Extract the [X, Y] coordinate from the center of the cell holding the provided text.  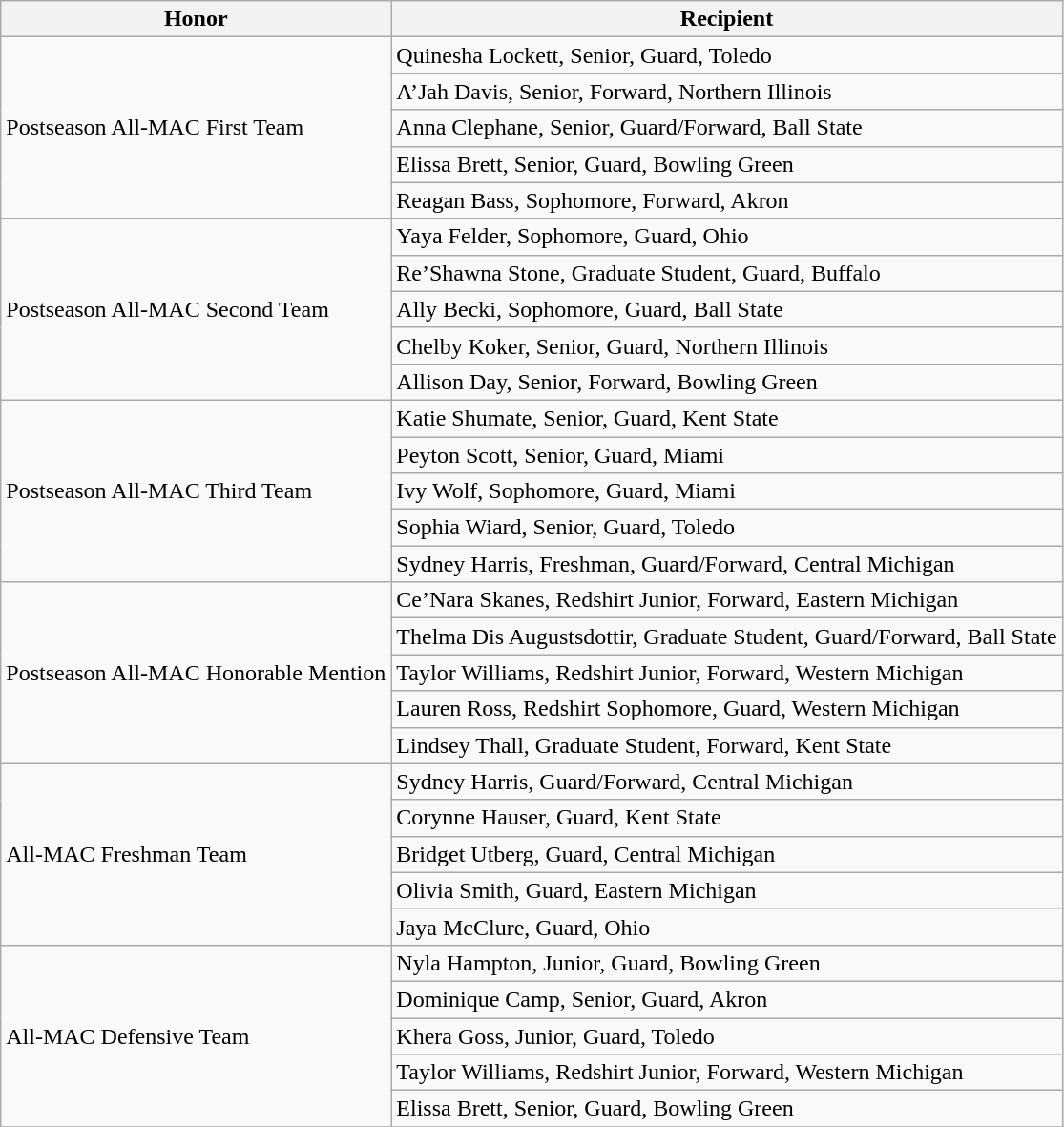
Lindsey Thall, Graduate Student, Forward, Kent State [727, 745]
Ivy Wolf, Sophomore, Guard, Miami [727, 491]
Khera Goss, Junior, Guard, Toledo [727, 1035]
Honor [197, 19]
All-MAC Defensive Team [197, 1035]
Quinesha Lockett, Senior, Guard, Toledo [727, 55]
Sydney Harris, Freshman, Guard/Forward, Central Michigan [727, 564]
Lauren Ross, Redshirt Sophomore, Guard, Western Michigan [727, 709]
Dominique Camp, Senior, Guard, Akron [727, 999]
Ally Becki, Sophomore, Guard, Ball State [727, 309]
Katie Shumate, Senior, Guard, Kent State [727, 418]
Postseason All-MAC Third Team [197, 490]
Anna Clephane, Senior, Guard/Forward, Ball State [727, 128]
Corynne Hauser, Guard, Kent State [727, 818]
Re’Shawna Stone, Graduate Student, Guard, Buffalo [727, 273]
Postseason All-MAC Second Team [197, 309]
All-MAC Freshman Team [197, 854]
Thelma Dis Augustsdottir, Graduate Student, Guard/Forward, Ball State [727, 637]
Postseason All-MAC First Team [197, 128]
A’Jah Davis, Senior, Forward, Northern Illinois [727, 92]
Olivia Smith, Guard, Eastern Michigan [727, 890]
Bridget Utberg, Guard, Central Michigan [727, 854]
Sydney Harris, Guard/Forward, Central Michigan [727, 782]
Ce’Nara Skanes, Redshirt Junior, Forward, Eastern Michigan [727, 600]
Chelby Koker, Senior, Guard, Northern Illinois [727, 345]
Postseason All-MAC Honorable Mention [197, 673]
Allison Day, Senior, Forward, Bowling Green [727, 382]
Jaya McClure, Guard, Ohio [727, 927]
Nyla Hampton, Junior, Guard, Bowling Green [727, 963]
Reagan Bass, Sophomore, Forward, Akron [727, 200]
Peyton Scott, Senior, Guard, Miami [727, 455]
Yaya Felder, Sophomore, Guard, Ohio [727, 237]
Recipient [727, 19]
Sophia Wiard, Senior, Guard, Toledo [727, 528]
